Search for the cell housing the specified text and yield its [x, y] center coordinate. 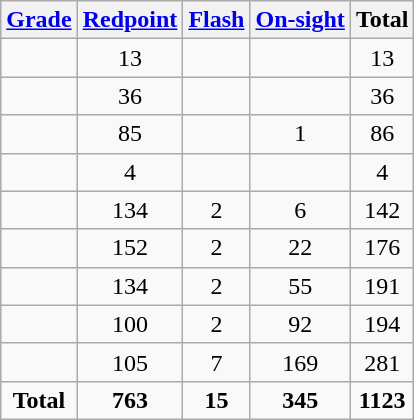
142 [382, 210]
On-sight [300, 20]
7 [216, 362]
86 [382, 134]
345 [300, 400]
105 [130, 362]
15 [216, 400]
92 [300, 324]
Flash [216, 20]
763 [130, 400]
100 [130, 324]
22 [300, 248]
55 [300, 286]
194 [382, 324]
191 [382, 286]
85 [130, 134]
1123 [382, 400]
Grade [39, 20]
6 [300, 210]
281 [382, 362]
1 [300, 134]
Redpoint [130, 20]
152 [130, 248]
169 [300, 362]
176 [382, 248]
